Extract the [X, Y] coordinate from the center of the cell holding the provided text.  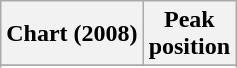
Peakposition [189, 34]
Chart (2008) [72, 34]
